Detect which cell encompasses the target text, then output its [X, Y] center coordinate. 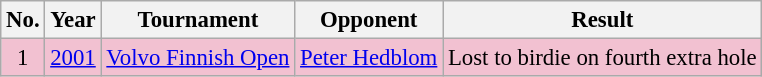
1 [23, 58]
Result [602, 20]
Volvo Finnish Open [198, 58]
No. [23, 20]
Tournament [198, 20]
Lost to birdie on fourth extra hole [602, 58]
Opponent [369, 20]
2001 [73, 58]
Peter Hedblom [369, 58]
Year [73, 20]
